Capture the cell that displays the provided text and extract its [X, Y] central coordinate. 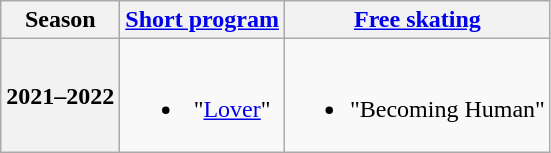
Short program [202, 20]
Season [60, 20]
Free skating [417, 20]
"Becoming Human" [417, 96]
"Lover" [202, 96]
2021–2022 [60, 96]
